Identify which cell holds the provided text, then report its (x, y) central coordinate. 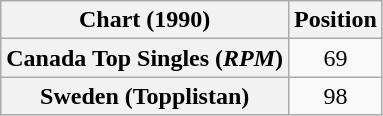
98 (336, 96)
Canada Top Singles (RPM) (145, 58)
69 (336, 58)
Chart (1990) (145, 20)
Position (336, 20)
Sweden (Topplistan) (145, 96)
